Return the [x, y] coordinate for the center point of the cell that contains the specified text.  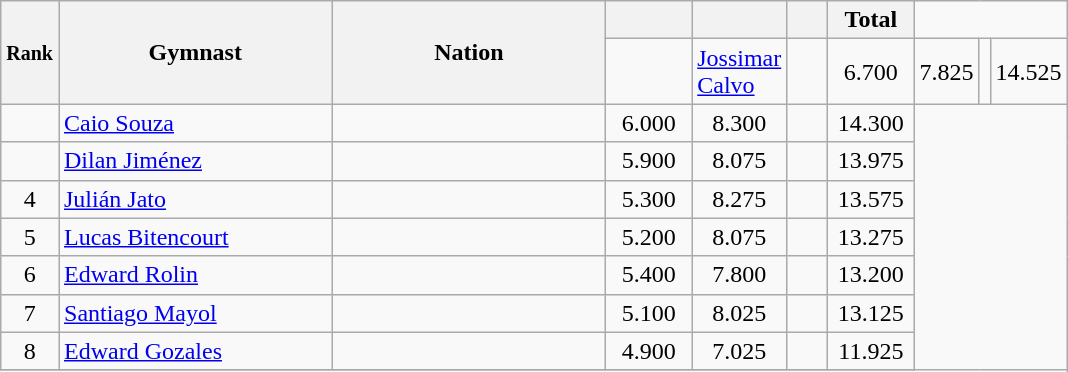
5.900 [649, 161]
6.700 [871, 72]
13.275 [871, 237]
11.925 [871, 351]
Santiago Mayol [195, 313]
Lucas Bitencourt [195, 237]
5.200 [649, 237]
14.300 [871, 123]
Total [871, 20]
13.575 [871, 199]
13.200 [871, 275]
8.300 [740, 123]
7.800 [740, 275]
4.900 [649, 351]
7.025 [740, 351]
Gymnast [195, 52]
5.400 [649, 275]
Edward Rolin [195, 275]
8.275 [740, 199]
13.125 [871, 313]
6 [30, 275]
5.300 [649, 199]
Dilan Jiménez [195, 161]
5 [30, 237]
6.000 [649, 123]
7.825 [946, 72]
8.025 [740, 313]
Edward Gozales [195, 351]
Caio Souza [195, 123]
Jossimar Calvo [740, 72]
5.100 [649, 313]
Rank [30, 52]
4 [30, 199]
14.525 [1028, 72]
Nation [469, 52]
7 [30, 313]
13.975 [871, 161]
Julián Jato [195, 199]
8 [30, 351]
